Find where the given text appears and provide that cell's center as (X, Y) coordinate. 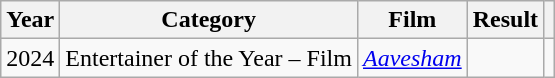
Entertainer of the Year – Film (209, 58)
Result (505, 20)
Film (412, 20)
2024 (30, 58)
Category (209, 20)
Year (30, 20)
Aavesham (412, 58)
